Return the (x, y) coordinate for the center point of the cell that contains the specified text.  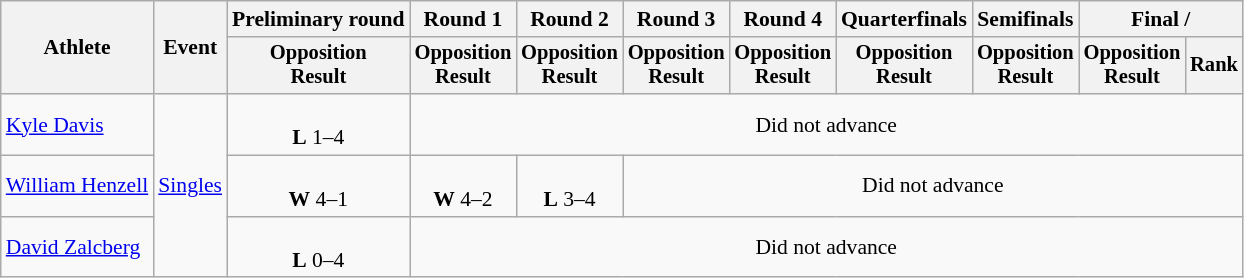
Quarterfinals (904, 19)
Round 4 (782, 19)
Kyle Davis (78, 124)
Round 3 (676, 19)
L 3–4 (570, 186)
W 4–2 (464, 186)
David Zalcberg (78, 248)
William Henzell (78, 186)
Rank (1214, 66)
Preliminary round (318, 19)
L 0–4 (318, 248)
Semifinals (1026, 19)
W 4–1 (318, 186)
Round 1 (464, 19)
Athlete (78, 48)
Final / (1161, 19)
L 1–4 (318, 124)
Singles (190, 186)
Round 2 (570, 19)
Event (190, 48)
